Capture the cell that displays the provided text and extract its [x, y] central coordinate. 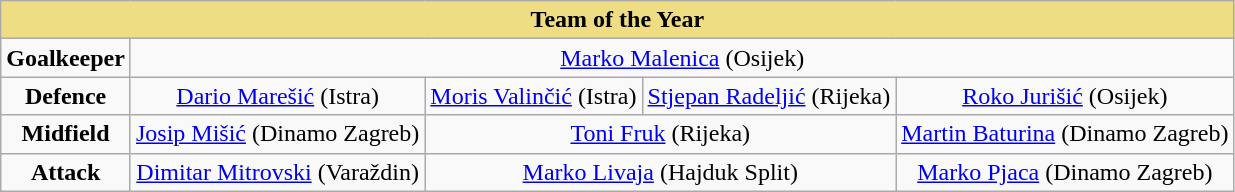
Josip Mišić (Dinamo Zagreb) [277, 134]
Marko Malenica (Osijek) [682, 58]
Toni Fruk (Rijeka) [660, 134]
Roko Jurišić (Osijek) [1065, 96]
Moris Valinčić (Istra) [534, 96]
Dario Marešić (Istra) [277, 96]
Defence [66, 96]
Attack [66, 172]
Dimitar Mitrovski (Varaždin) [277, 172]
Marko Pjaca (Dinamo Zagreb) [1065, 172]
Martin Baturina (Dinamo Zagreb) [1065, 134]
Midfield [66, 134]
Goalkeeper [66, 58]
Stjepan Radeljić (Rijeka) [769, 96]
Marko Livaja (Hajduk Split) [660, 172]
Team of the Year [618, 20]
